Extract the (X, Y) coordinate from the center of the cell holding the provided text.  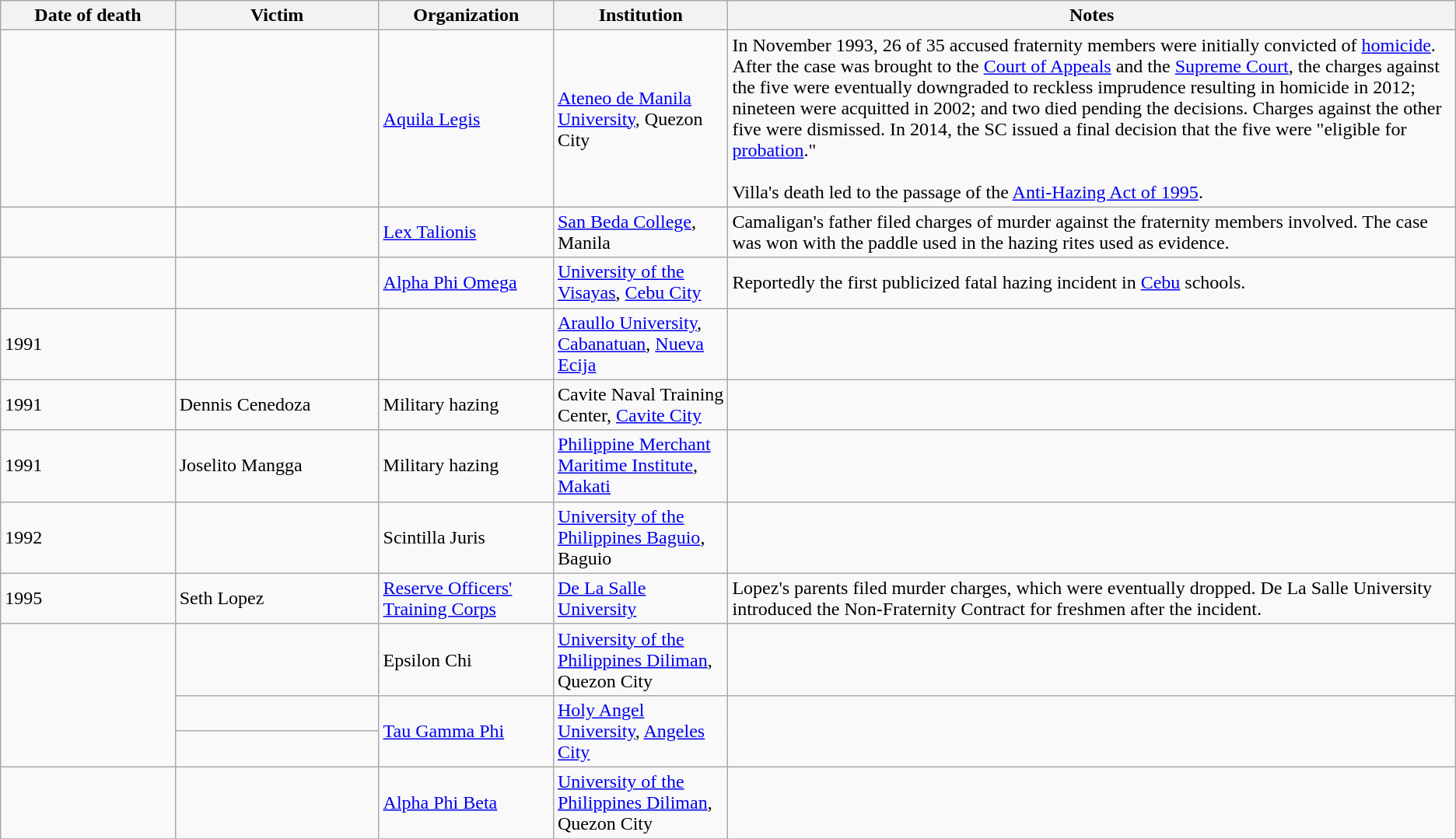
Ateneo de Manila University, Quezon City (640, 118)
Cavite Naval Training Center, Cavite City (640, 404)
Institution (640, 16)
Organization (466, 16)
1992 (88, 537)
Tau Gamma Phi (466, 731)
Lex Talionis (466, 232)
Alpha Phi Beta (466, 802)
Victim (277, 16)
University of the Philippines Baguio, Baguio (640, 537)
Joselito Mangga (277, 466)
Seth Lopez (277, 599)
San Beda College, Manila (640, 232)
Aquila Legis (466, 118)
Notes (1092, 16)
Reportedly the first publicized fatal hazing incident in Cebu schools. (1092, 283)
1995 (88, 599)
Date of death (88, 16)
De La Salle University (640, 599)
Reserve Officers' Training Corps (466, 599)
Araullo University, Cabanatuan, Nueva Ecija (640, 344)
Dennis Cenedoza (277, 404)
Scintilla Juris (466, 537)
Holy Angel University, Angeles City (640, 731)
Alpha Phi Omega (466, 283)
Epsilon Chi (466, 659)
Philippine Merchant Maritime Institute, Makati (640, 466)
University of the Visayas, Cebu City (640, 283)
